Locate the cell with the specified text and output its (x, y) center coordinate. 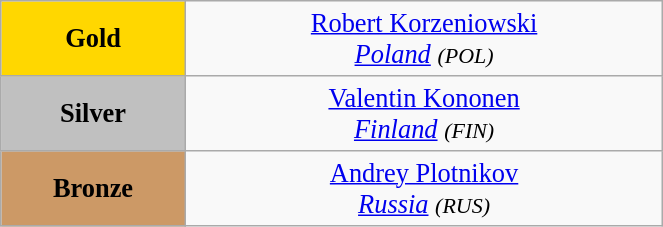
Gold (94, 38)
Silver (94, 112)
Valentin KononenFinland (FIN) (424, 112)
Robert KorzeniowskiPoland (POL) (424, 38)
Bronze (94, 188)
Andrey PlotnikovRussia (RUS) (424, 188)
